Detect which cell encompasses the target text, then output its (X, Y) center coordinate. 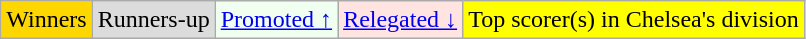
Top scorer(s) in Chelsea's division (634, 20)
Runners-up (154, 20)
Relegated ↓ (400, 20)
Promoted ↑ (276, 20)
Winners (46, 20)
